Return [x, y] of the center of cell containing provided text 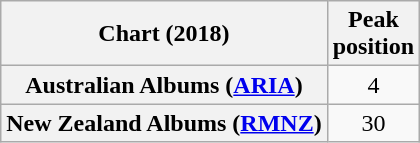
30 [373, 123]
New Zealand Albums (RMNZ) [164, 123]
4 [373, 85]
Australian Albums (ARIA) [164, 85]
Chart (2018) [164, 34]
Peak position [373, 34]
